Detect which cell encompasses the target text, then output its (X, Y) center coordinate. 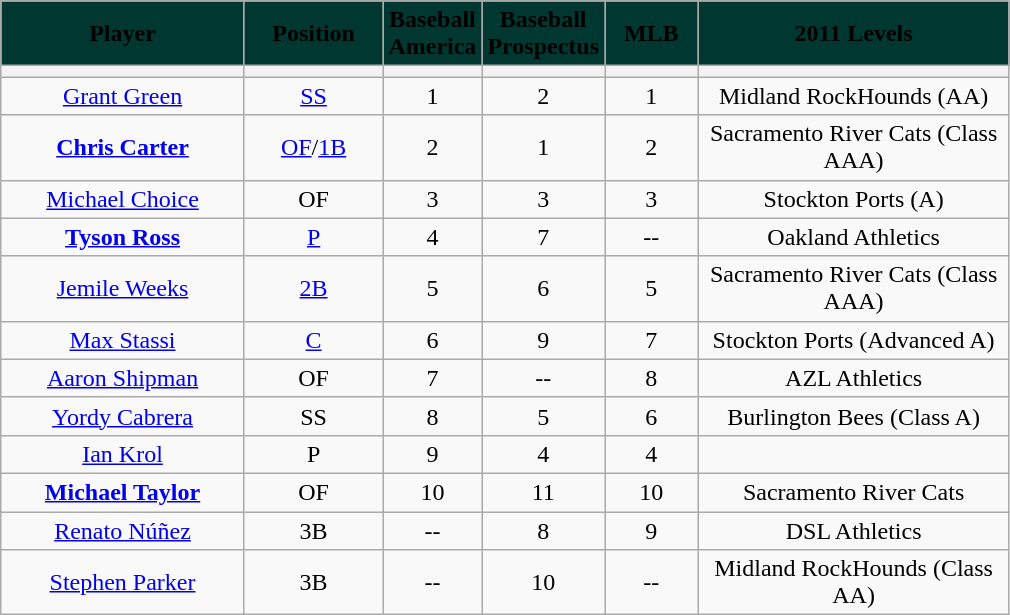
Sacramento River Cats (854, 492)
Yordy Cabrera (123, 416)
Burlington Bees (Class A) (854, 416)
AZL Athletics (854, 378)
Chris Carter (123, 148)
Renato Núñez (123, 531)
DSL Athletics (854, 531)
Position (314, 34)
Aaron Shipman (123, 378)
11 (544, 492)
Jemile Weeks (123, 288)
Player (123, 34)
Michael Choice (123, 199)
Michael Taylor (123, 492)
Ian Krol (123, 454)
MLB (652, 34)
Midland RockHounds (AA) (854, 96)
Baseball America (432, 34)
Midland RockHounds (Class AA) (854, 582)
Stockton Ports (A) (854, 199)
Stockton Ports (Advanced A) (854, 340)
Tyson Ross (123, 237)
Stephen Parker (123, 582)
Oakland Athletics (854, 237)
2B (314, 288)
2011 Levels (854, 34)
Max Stassi (123, 340)
Baseball Prospectus (544, 34)
Grant Green (123, 96)
C (314, 340)
OF/1B (314, 148)
